Provide the [x, y] coordinate of the cell's center where the given text is located.  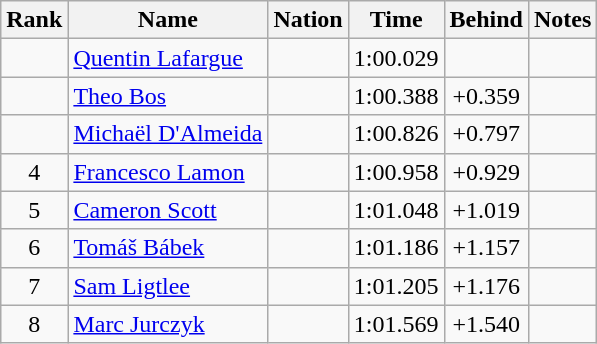
1:01.205 [396, 286]
1:01.186 [396, 248]
+0.359 [486, 96]
Name [168, 20]
+1.157 [486, 248]
8 [34, 324]
1:00.826 [396, 134]
+0.929 [486, 172]
+1.540 [486, 324]
+0.797 [486, 134]
Behind [486, 20]
Sam Ligtlee [168, 286]
Rank [34, 20]
Notes [562, 20]
7 [34, 286]
6 [34, 248]
1:01.048 [396, 210]
Quentin Lafargue [168, 58]
Marc Jurczyk [168, 324]
1:01.569 [396, 324]
Cameron Scott [168, 210]
Tomáš Bábek [168, 248]
+1.019 [486, 210]
5 [34, 210]
Theo Bos [168, 96]
+1.176 [486, 286]
Michaël D'Almeida [168, 134]
1:00.029 [396, 58]
1:00.388 [396, 96]
Nation [308, 20]
1:00.958 [396, 172]
Time [396, 20]
Francesco Lamon [168, 172]
4 [34, 172]
